Pinpoint the cell where the given text exists, returning its [x, y] midpoint coordinate. 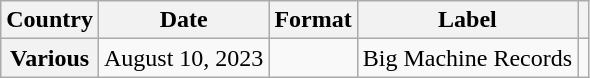
August 10, 2023 [183, 58]
Format [313, 20]
Big Machine Records [467, 58]
Various [50, 58]
Date [183, 20]
Label [467, 20]
Country [50, 20]
